Return the [X, Y] coordinate for the center point of the cell that contains the specified text.  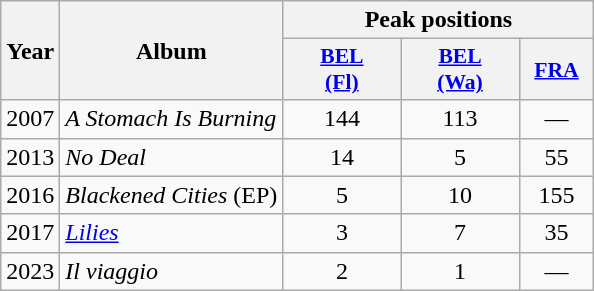
Album [172, 50]
2023 [30, 271]
2007 [30, 119]
Il viaggio [172, 271]
113 [460, 119]
2013 [30, 157]
1 [460, 271]
Lilies [172, 233]
Year [30, 50]
Peak positions [438, 20]
10 [460, 195]
155 [556, 195]
3 [342, 233]
No Deal [172, 157]
Blackened Cities (EP) [172, 195]
2016 [30, 195]
BEL (Wa) [460, 70]
2 [342, 271]
2017 [30, 233]
A Stomach Is Burning [172, 119]
BEL (Fl) [342, 70]
FRA [556, 70]
35 [556, 233]
7 [460, 233]
55 [556, 157]
14 [342, 157]
144 [342, 119]
